Find where the given text appears and provide that cell's center as [X, Y] coordinate. 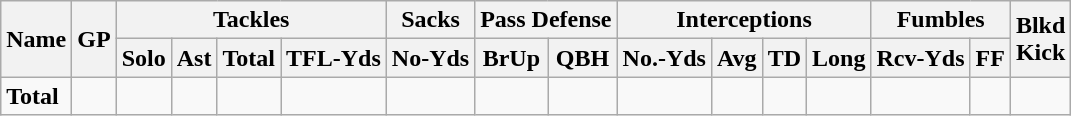
Long [839, 58]
BlkdKick [1040, 39]
Fumbles [940, 20]
No.-Yds [664, 58]
TD [784, 58]
Solo [144, 58]
Rcv-Yds [920, 58]
Avg [736, 58]
QBH [582, 58]
Ast [194, 58]
FF [990, 58]
Name [36, 39]
BrUp [512, 58]
TFL-Yds [334, 58]
Sacks [430, 20]
GP [94, 39]
Interceptions [744, 20]
Pass Defense [546, 20]
No-Yds [430, 58]
Tackles [251, 20]
